Capture the cell that displays the provided text and extract its (X, Y) central coordinate. 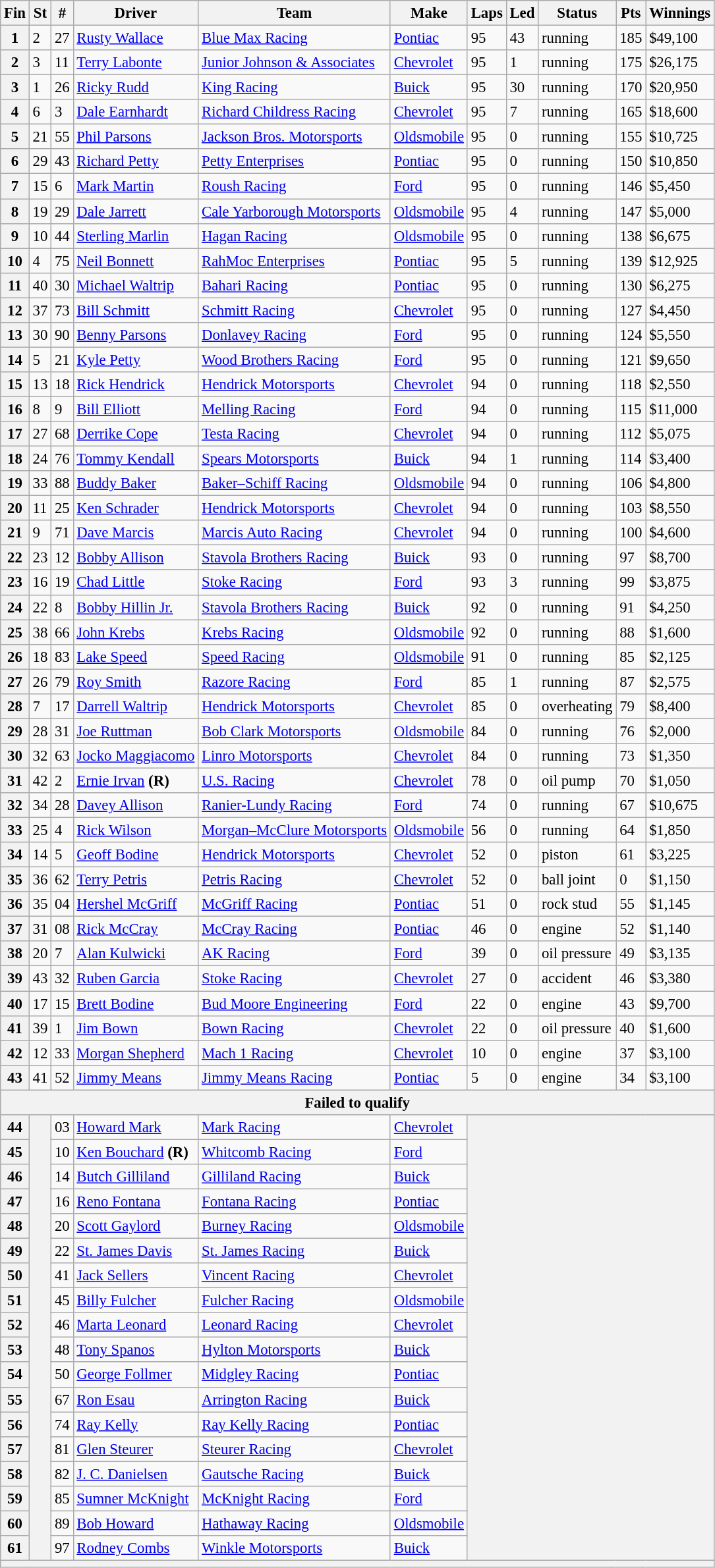
59 (15, 1499)
Wood Brothers Racing (295, 360)
124 (631, 335)
08 (62, 929)
King Racing (295, 88)
$10,850 (680, 161)
Laps (486, 13)
Phil Parsons (136, 137)
121 (631, 360)
63 (62, 756)
Ron Esau (136, 1399)
Winnings (680, 13)
Rick Hendrick (136, 385)
Neil Bonnett (136, 261)
Buddy Baker (136, 483)
RahMoc Enterprises (295, 261)
rock stud (577, 904)
Rusty Wallace (136, 38)
Scott Gaylord (136, 1226)
Richard Childress Racing (295, 112)
Jackson Bros. Motorsports (295, 137)
Ray Kelly (136, 1424)
$3,225 (680, 855)
185 (631, 38)
Kyle Petty (136, 360)
$18,600 (680, 112)
Krebs Racing (295, 632)
112 (631, 434)
Cale Yarborough Motorsports (295, 211)
$3,135 (680, 954)
Roush Racing (295, 186)
Derrike Cope (136, 434)
Testa Racing (295, 434)
Bud Moore Engineering (295, 1004)
Ken Schrader (136, 508)
$4,250 (680, 607)
Spears Motorsports (295, 459)
Gilliland Racing (295, 1177)
Ernie Irvan (R) (136, 780)
$1,150 (680, 880)
Billy Fulcher (136, 1301)
$10,675 (680, 805)
Led (522, 13)
Leonard Racing (295, 1325)
Gautsche Racing (295, 1474)
Pts (631, 13)
$1,145 (680, 904)
99 (631, 583)
Geoff Bodine (136, 855)
87 (631, 682)
Rodney Combs (136, 1548)
$4,450 (680, 310)
89 (62, 1523)
$5,075 (680, 434)
$5,000 (680, 211)
Terry Labonte (136, 63)
$2,125 (680, 657)
Vincent Racing (295, 1276)
106 (631, 483)
Junior Johnson & Associates (295, 63)
62 (62, 880)
Bahari Racing (295, 285)
Alan Kulwicki (136, 954)
Fin (15, 13)
Donlavey Racing (295, 335)
114 (631, 459)
$5,550 (680, 335)
J. C. Danielsen (136, 1474)
Hershel McGriff (136, 904)
ball joint (577, 880)
Dave Marcis (136, 533)
Dale Jarrett (136, 211)
175 (631, 63)
170 (631, 88)
Tommy Kendall (136, 459)
Winkle Motorsports (295, 1548)
68 (62, 434)
Reno Fontana (136, 1201)
60 (15, 1523)
Darrell Waltrip (136, 707)
Whitcomb Racing (295, 1152)
Butch Gilliland (136, 1177)
155 (631, 137)
$4,600 (680, 533)
$12,925 (680, 261)
Roy Smith (136, 682)
$10,725 (680, 137)
04 (62, 904)
Ranier-Lundy Racing (295, 805)
Dale Earnhardt (136, 112)
U.S. Racing (295, 780)
75 (62, 261)
Hagan Racing (295, 236)
# (62, 13)
Bill Schmitt (136, 310)
Melling Racing (295, 409)
03 (62, 1127)
$5,450 (680, 186)
Arrington Racing (295, 1399)
53 (15, 1350)
Speed Racing (295, 657)
Fontana Racing (295, 1201)
$1,350 (680, 756)
Michael Waltrip (136, 285)
47 (15, 1201)
McGriff Racing (295, 904)
139 (631, 261)
71 (62, 533)
82 (62, 1474)
$9,700 (680, 1004)
McCray Racing (295, 929)
Bill Elliott (136, 409)
piston (577, 855)
Razore Racing (295, 682)
Burney Racing (295, 1226)
57 (15, 1449)
Fulcher Racing (295, 1301)
$49,100 (680, 38)
$4,800 (680, 483)
St (40, 13)
Failed to qualify (357, 1102)
Bob Clark Motorsports (295, 731)
Brett Bodine (136, 1004)
146 (631, 186)
Midgley Racing (295, 1375)
Steurer Racing (295, 1449)
Joe Ruttman (136, 731)
George Follmer (136, 1375)
Morgan–McClure Motorsports (295, 830)
Bown Racing (295, 1028)
54 (15, 1375)
$9,650 (680, 360)
147 (631, 211)
AK Racing (295, 954)
$11,000 (680, 409)
$26,175 (680, 63)
165 (631, 112)
Rick McCray (136, 929)
Lake Speed (136, 657)
Marta Leonard (136, 1325)
Jocko Maggiacomo (136, 756)
$3,400 (680, 459)
Hathaway Racing (295, 1523)
$1,140 (680, 929)
$8,550 (680, 508)
Mark Racing (295, 1127)
Jimmy Means Racing (295, 1077)
Bobby Allison (136, 558)
Sterling Marlin (136, 236)
Jack Sellers (136, 1276)
Mark Martin (136, 186)
Jimmy Means (136, 1077)
Hylton Motorsports (295, 1350)
Tony Spanos (136, 1350)
Ricky Rudd (136, 88)
Marcis Auto Racing (295, 533)
Petris Racing (295, 880)
127 (631, 310)
138 (631, 236)
Ray Kelly Racing (295, 1424)
Baker–Schiff Racing (295, 483)
Blue Max Racing (295, 38)
Benny Parsons (136, 335)
Bobby Hillin Jr. (136, 607)
$1,050 (680, 780)
Ken Bouchard (R) (136, 1152)
103 (631, 508)
Sumner McKnight (136, 1499)
Make (428, 13)
Driver (136, 13)
$3,875 (680, 583)
Rick Wilson (136, 830)
66 (62, 632)
150 (631, 161)
John Krebs (136, 632)
$20,950 (680, 88)
$2,550 (680, 385)
$8,700 (680, 558)
oil pump (577, 780)
118 (631, 385)
58 (15, 1474)
Richard Petty (136, 161)
$2,575 (680, 682)
$1,850 (680, 830)
78 (486, 780)
$2,000 (680, 731)
83 (62, 657)
Mach 1 Racing (295, 1053)
Bob Howard (136, 1523)
McKnight Racing (295, 1499)
St. James Racing (295, 1251)
Status (577, 13)
$6,275 (680, 285)
Davey Allison (136, 805)
$6,675 (680, 236)
Howard Mark (136, 1127)
100 (631, 533)
Jim Bown (136, 1028)
overheating (577, 707)
Glen Steurer (136, 1449)
130 (631, 285)
Morgan Shepherd (136, 1053)
St. James Davis (136, 1251)
accident (577, 979)
$3,380 (680, 979)
Chad Little (136, 583)
Team (295, 13)
81 (62, 1449)
Terry Petris (136, 880)
Petty Enterprises (295, 161)
$8,400 (680, 707)
Schmitt Racing (295, 310)
Linro Motorsports (295, 756)
115 (631, 409)
Ruben Garcia (136, 979)
90 (62, 335)
64 (631, 830)
70 (631, 780)
